For the text-containing cell, return its midpoint in [x, y] coordinate format. 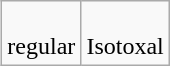
regular [42, 34]
Isotoxal [125, 34]
